Provide the [x, y] coordinate of the cell's center where the given text is located.  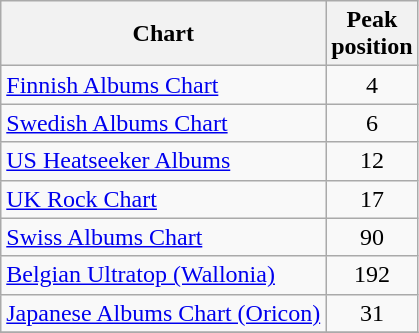
4 [372, 85]
Belgian Ultratop (Wallonia) [164, 275]
Japanese Albums Chart (Oricon) [164, 313]
Swedish Albums Chart [164, 123]
6 [372, 123]
12 [372, 161]
Peakposition [372, 34]
90 [372, 237]
17 [372, 199]
31 [372, 313]
US Heatseeker Albums [164, 161]
Chart [164, 34]
192 [372, 275]
UK Rock Chart [164, 199]
Finnish Albums Chart [164, 85]
Swiss Albums Chart [164, 237]
